Extract the [X, Y] coordinate from the center of the cell holding the provided text.  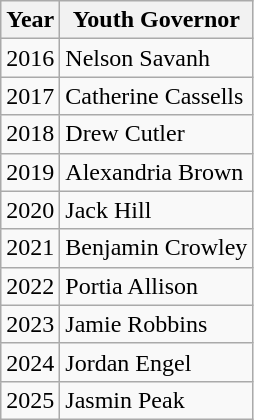
2023 [30, 324]
Alexandria Brown [156, 172]
Youth Governor [156, 20]
2024 [30, 362]
2017 [30, 96]
2025 [30, 400]
Nelson Savanh [156, 58]
Jack Hill [156, 210]
Benjamin Crowley [156, 248]
Jordan Engel [156, 362]
Year [30, 20]
2021 [30, 248]
2020 [30, 210]
Jasmin Peak [156, 400]
Catherine Cassells [156, 96]
Jamie Robbins [156, 324]
2019 [30, 172]
Drew Cutler [156, 134]
2018 [30, 134]
2016 [30, 58]
Portia Allison [156, 286]
2022 [30, 286]
